Detect which cell encompasses the target text, then output its [x, y] center coordinate. 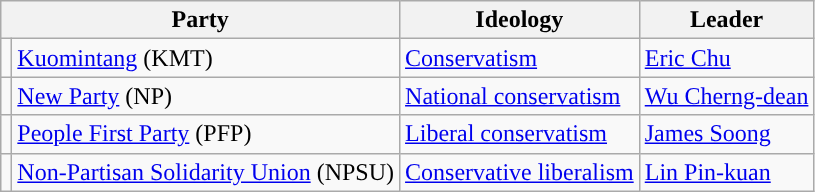
Wu Cherng-dean [726, 96]
People First Party (PFP) [206, 134]
Party [200, 20]
Liberal conservatism [520, 134]
Ideology [520, 20]
Lin Pin-kuan [726, 172]
Conservatism [520, 58]
Kuomintang (KMT) [206, 58]
Eric Chu [726, 58]
National conservatism [520, 96]
Non-Partisan Solidarity Union (NPSU) [206, 172]
Leader [726, 20]
New Party (NP) [206, 96]
Conservative liberalism [520, 172]
James Soong [726, 134]
